Capture the cell that displays the provided text and extract its [X, Y] central coordinate. 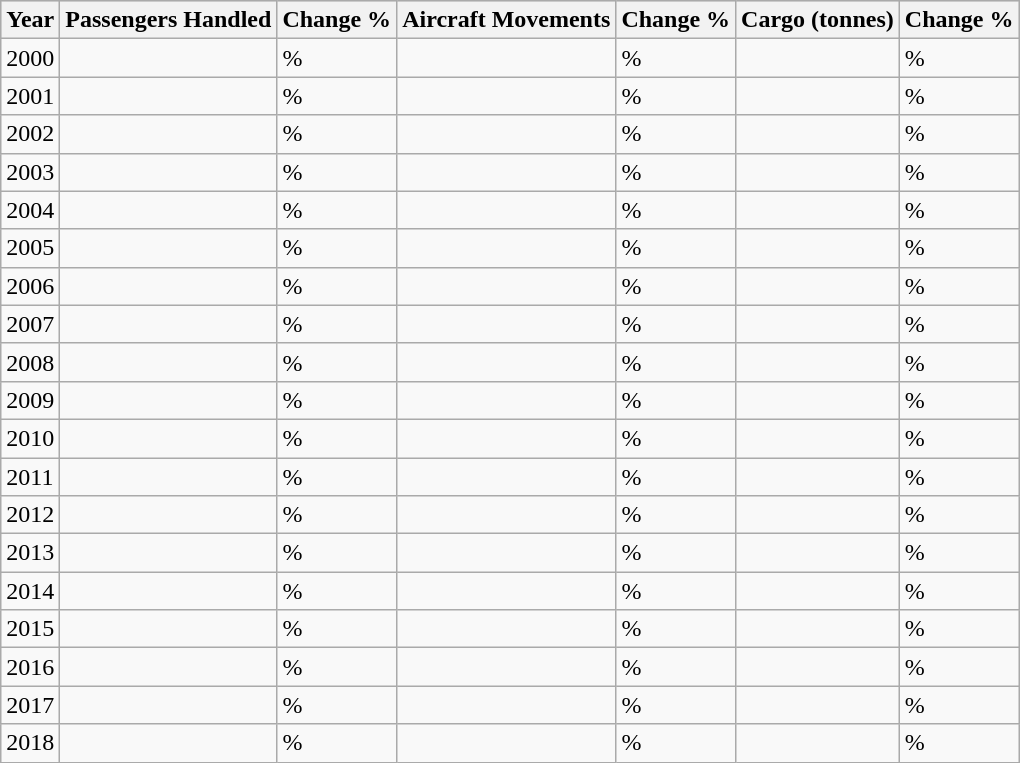
2005 [30, 248]
2007 [30, 324]
Aircraft Movements [506, 20]
2010 [30, 438]
Year [30, 20]
2017 [30, 705]
2001 [30, 96]
2015 [30, 629]
Cargo (tonnes) [818, 20]
2004 [30, 210]
2014 [30, 591]
Passengers Handled [168, 20]
2018 [30, 743]
2006 [30, 286]
2011 [30, 477]
2002 [30, 134]
2009 [30, 400]
2016 [30, 667]
2013 [30, 553]
2003 [30, 172]
2012 [30, 515]
2000 [30, 58]
2008 [30, 362]
